Output the (x, y) coordinate of the center of the cell containing the given text.  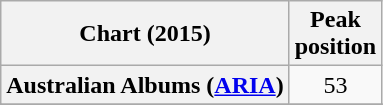
53 (335, 85)
Australian Albums (ARIA) (145, 85)
Peakposition (335, 34)
Chart (2015) (145, 34)
